Search for the cell housing the specified text and yield its (X, Y) center coordinate. 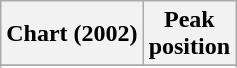
Peak position (189, 34)
Chart (2002) (72, 34)
